Locate the cell with the specified text and output its (x, y) center coordinate. 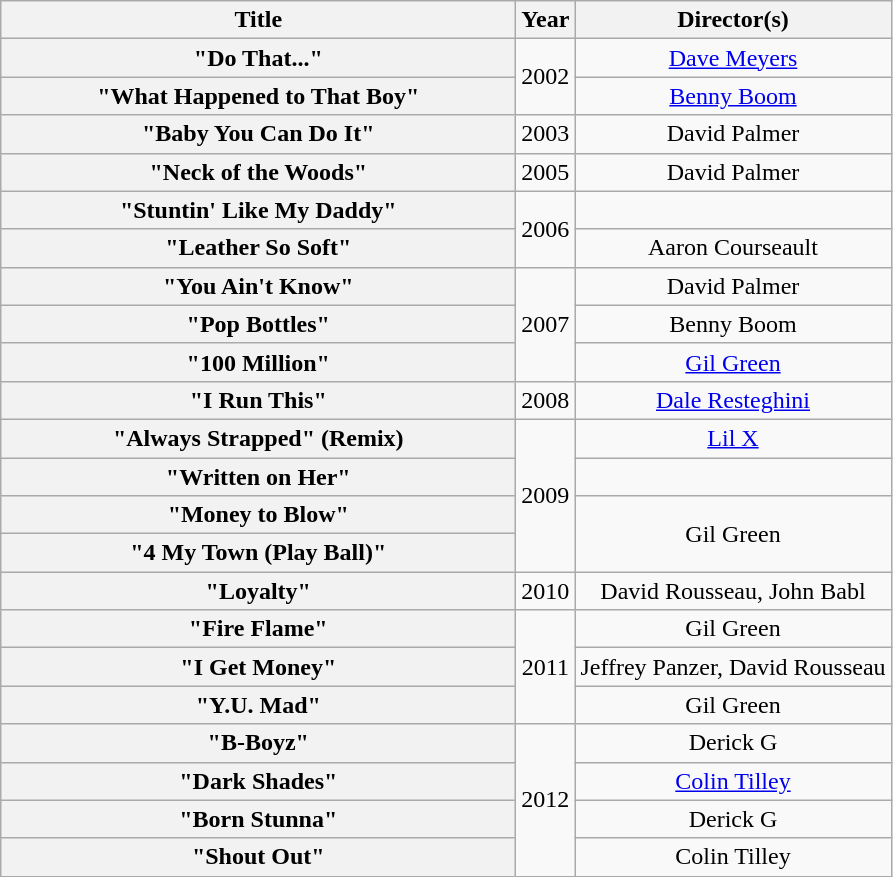
2011 (546, 667)
Director(s) (733, 20)
2010 (546, 591)
"Y.U. Mad" (258, 705)
"You Ain't Know" (258, 286)
"Written on Her" (258, 477)
"Neck of the Woods" (258, 172)
Lil X (733, 438)
"4 My Town (Play Ball)" (258, 553)
"Fire Flame" (258, 629)
"Stuntin' Like My Daddy" (258, 210)
"Do That..." (258, 58)
Year (546, 20)
"Born Stunna" (258, 819)
Title (258, 20)
"Baby You Can Do It" (258, 134)
Jeffrey Panzer, David Rousseau (733, 667)
2012 (546, 800)
"Always Strapped" (Remix) (258, 438)
"I Run This" (258, 400)
"Money to Blow" (258, 515)
Aaron Courseault (733, 248)
2009 (546, 495)
"Loyalty" (258, 591)
"Leather So Soft" (258, 248)
Dave Meyers (733, 58)
"Dark Shades" (258, 781)
Dale Resteghini (733, 400)
"B-Boyz" (258, 743)
2005 (546, 172)
"I Get Money" (258, 667)
David Rousseau, John Babl (733, 591)
2002 (546, 77)
2006 (546, 229)
2007 (546, 324)
"What Happened to That Boy" (258, 96)
"100 Million" (258, 362)
"Shout Out" (258, 857)
"Pop Bottles" (258, 324)
2003 (546, 134)
2008 (546, 400)
